Capture the cell that displays the provided text and extract its [X, Y] central coordinate. 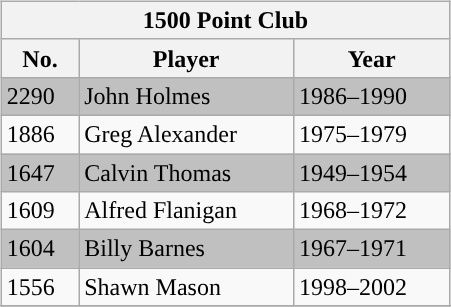
Year [371, 58]
Calvin Thomas [186, 173]
Player [186, 58]
1647 [40, 173]
1967–1971 [371, 249]
Shawn Mason [186, 287]
John Holmes [186, 96]
Billy Barnes [186, 249]
1556 [40, 287]
1886 [40, 134]
No. [40, 58]
1500 Point Club [225, 20]
Greg Alexander [186, 134]
1604 [40, 249]
2290 [40, 96]
1968–1972 [371, 211]
1986–1990 [371, 96]
1998–2002 [371, 287]
Alfred Flanigan [186, 211]
1609 [40, 211]
1949–1954 [371, 173]
1975–1979 [371, 134]
